Search for the cell housing the specified text and yield its (X, Y) center coordinate. 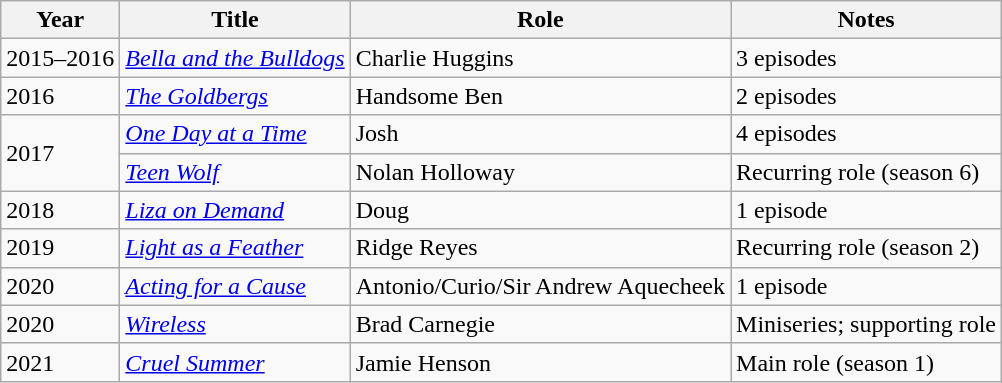
Cruel Summer (235, 362)
Liza on Demand (235, 210)
Miniseries; supporting role (866, 324)
Teen Wolf (235, 172)
Notes (866, 20)
Nolan Holloway (540, 172)
Bella and the Bulldogs (235, 58)
Acting for a Cause (235, 286)
2 episodes (866, 96)
Doug (540, 210)
Wireless (235, 324)
2017 (60, 153)
Handsome Ben (540, 96)
Jamie Henson (540, 362)
Antonio/Curio/Sir Andrew Aquecheek (540, 286)
One Day at a Time (235, 134)
Charlie Huggins (540, 58)
Year (60, 20)
3 episodes (866, 58)
The Goldbergs (235, 96)
Main role (season 1) (866, 362)
2016 (60, 96)
Title (235, 20)
Role (540, 20)
Ridge Reyes (540, 248)
4 episodes (866, 134)
Recurring role (season 6) (866, 172)
Josh (540, 134)
Brad Carnegie (540, 324)
Recurring role (season 2) (866, 248)
2019 (60, 248)
2015–2016 (60, 58)
Light as a Feather (235, 248)
2021 (60, 362)
2018 (60, 210)
